Search for the cell housing the specified text and yield its (x, y) center coordinate. 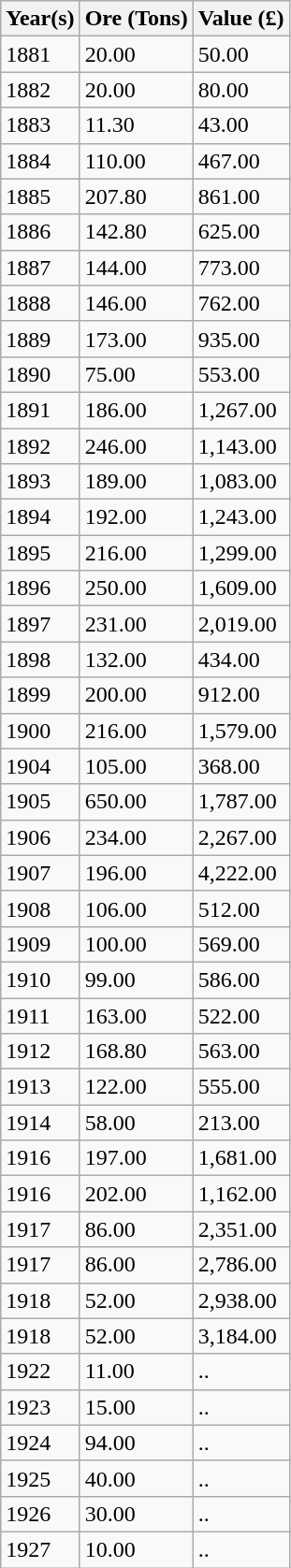
43.00 (241, 125)
650.00 (137, 802)
1886 (40, 232)
1912 (40, 1052)
1894 (40, 517)
1887 (40, 268)
99.00 (137, 980)
1,267.00 (241, 410)
1913 (40, 1087)
1922 (40, 1372)
197.00 (137, 1158)
Year(s) (40, 19)
142.80 (137, 232)
555.00 (241, 1087)
1883 (40, 125)
30.00 (137, 1514)
58.00 (137, 1123)
105.00 (137, 766)
1923 (40, 1407)
11.30 (137, 125)
1,162.00 (241, 1194)
192.00 (137, 517)
1907 (40, 873)
231.00 (137, 624)
1895 (40, 553)
110.00 (137, 161)
1914 (40, 1123)
Value (£) (241, 19)
207.80 (137, 196)
1899 (40, 695)
1,143.00 (241, 446)
202.00 (137, 1194)
15.00 (137, 1407)
1,083.00 (241, 482)
512.00 (241, 908)
625.00 (241, 232)
50.00 (241, 54)
1904 (40, 766)
80.00 (241, 90)
11.00 (137, 1372)
2,351.00 (241, 1229)
144.00 (137, 268)
1,609.00 (241, 588)
200.00 (137, 695)
Ore (Tons) (137, 19)
2,019.00 (241, 624)
213.00 (241, 1123)
935.00 (241, 339)
1927 (40, 1549)
132.00 (137, 660)
3,184.00 (241, 1336)
2,938.00 (241, 1300)
40.00 (137, 1478)
1892 (40, 446)
168.80 (137, 1052)
1885 (40, 196)
106.00 (137, 908)
122.00 (137, 1087)
1900 (40, 731)
553.00 (241, 374)
762.00 (241, 303)
434.00 (241, 660)
368.00 (241, 766)
94.00 (137, 1443)
773.00 (241, 268)
1890 (40, 374)
522.00 (241, 1015)
1896 (40, 588)
861.00 (241, 196)
246.00 (137, 446)
189.00 (137, 482)
1897 (40, 624)
1910 (40, 980)
1905 (40, 802)
1889 (40, 339)
1,299.00 (241, 553)
569.00 (241, 944)
250.00 (137, 588)
163.00 (137, 1015)
234.00 (137, 837)
2,786.00 (241, 1265)
1906 (40, 837)
4,222.00 (241, 873)
1884 (40, 161)
1893 (40, 482)
1925 (40, 1478)
1,787.00 (241, 802)
10.00 (137, 1549)
2,267.00 (241, 837)
1898 (40, 660)
146.00 (137, 303)
1,681.00 (241, 1158)
1924 (40, 1443)
75.00 (137, 374)
196.00 (137, 873)
467.00 (241, 161)
186.00 (137, 410)
1911 (40, 1015)
1,579.00 (241, 731)
912.00 (241, 695)
1881 (40, 54)
1926 (40, 1514)
1909 (40, 944)
1882 (40, 90)
563.00 (241, 1052)
173.00 (137, 339)
586.00 (241, 980)
1891 (40, 410)
100.00 (137, 944)
1888 (40, 303)
1,243.00 (241, 517)
1908 (40, 908)
